Output the [X, Y] coordinate of the center of the cell containing the given text.  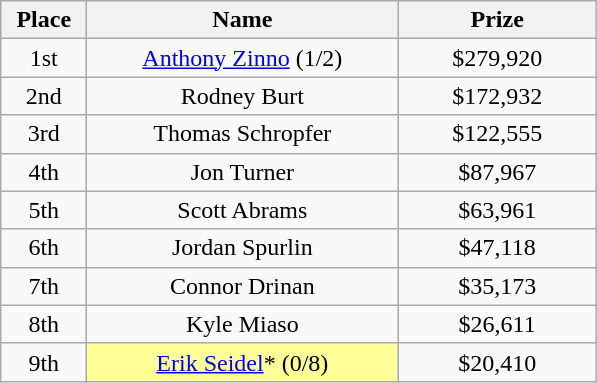
1st [44, 58]
5th [44, 210]
Connor Drinan [242, 286]
$279,920 [498, 58]
Thomas Schropfer [242, 134]
$20,410 [498, 362]
2nd [44, 96]
6th [44, 248]
Prize [498, 20]
$26,611 [498, 324]
9th [44, 362]
Erik Seidel* (0/8) [242, 362]
$87,967 [498, 172]
7th [44, 286]
8th [44, 324]
Place [44, 20]
Jordan Spurlin [242, 248]
Jon Turner [242, 172]
4th [44, 172]
$47,118 [498, 248]
Anthony Zinno (1/2) [242, 58]
$172,932 [498, 96]
Rodney Burt [242, 96]
$63,961 [498, 210]
Scott Abrams [242, 210]
Name [242, 20]
$35,173 [498, 286]
3rd [44, 134]
$122,555 [498, 134]
Kyle Miaso [242, 324]
